Pinpoint the cell where the given text exists, returning its [x, y] midpoint coordinate. 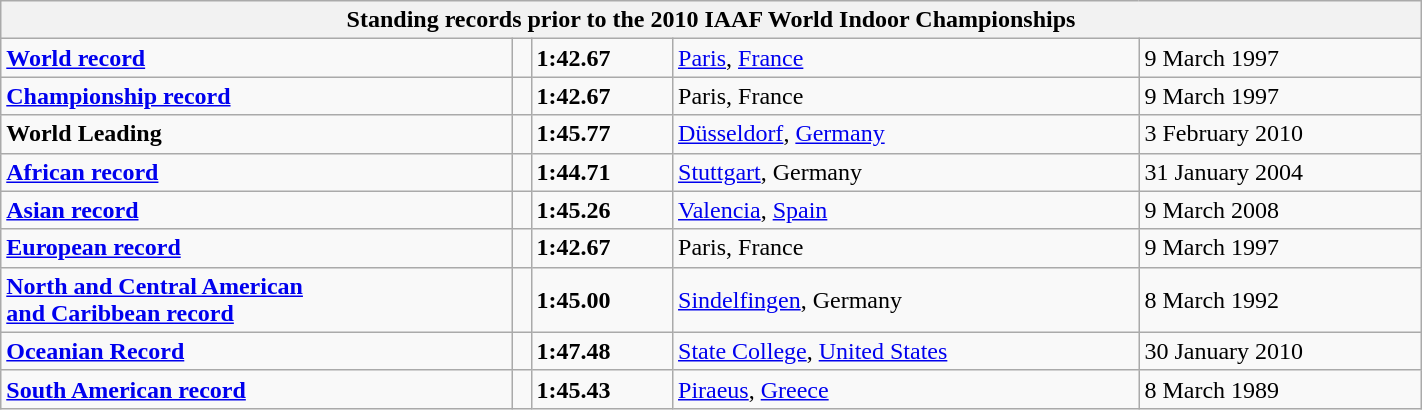
Piraeus, Greece [906, 389]
Oceanian Record [257, 351]
1:45.43 [602, 389]
Standing records prior to the 2010 IAAF World Indoor Championships [711, 20]
9 March 2008 [1280, 210]
31 January 2004 [1280, 172]
World record [257, 58]
8 March 1989 [1280, 389]
1:47.48 [602, 351]
South American record [257, 389]
Asian record [257, 210]
1:45.26 [602, 210]
Düsseldorf, Germany [906, 134]
1:45.77 [602, 134]
1:44.71 [602, 172]
Stuttgart, Germany [906, 172]
World Leading [257, 134]
Sindelfingen, Germany [906, 300]
Valencia, Spain [906, 210]
30 January 2010 [1280, 351]
8 March 1992 [1280, 300]
European record [257, 248]
State College, United States [906, 351]
3 February 2010 [1280, 134]
African record [257, 172]
North and Central American and Caribbean record [257, 300]
1:45.00 [602, 300]
Championship record [257, 96]
